Return the (X, Y) coordinate for the center point of the cell that contains the specified text.  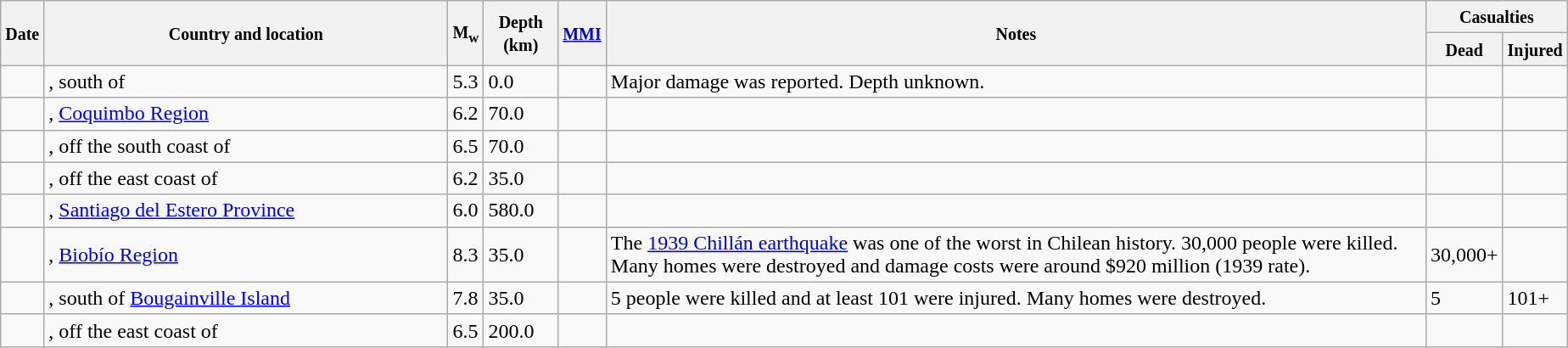
5 people were killed and at least 101 were injured. Many homes were destroyed. (1016, 298)
0.0 (521, 81)
Injured (1535, 49)
7.8 (466, 298)
6.0 (466, 210)
Casualties (1497, 17)
Notes (1016, 33)
Dead (1464, 49)
5.3 (466, 81)
, Coquimbo Region (246, 114)
Mw (466, 33)
MMI (582, 33)
Country and location (246, 33)
, south of Bougainville Island (246, 298)
, off the south coast of (246, 146)
, south of (246, 81)
5 (1464, 298)
8.3 (466, 255)
30,000+ (1464, 255)
Date (22, 33)
, Santiago del Estero Province (246, 210)
, Biobío Region (246, 255)
200.0 (521, 330)
580.0 (521, 210)
Depth (km) (521, 33)
101+ (1535, 298)
Major damage was reported. Depth unknown. (1016, 81)
